From the cell containing the given text, extract its center point as [X, Y] coordinate. 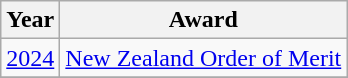
Year [30, 20]
New Zealand Order of Merit [204, 58]
2024 [30, 58]
Award [204, 20]
